Find where the given text appears and provide that cell's center as (X, Y) coordinate. 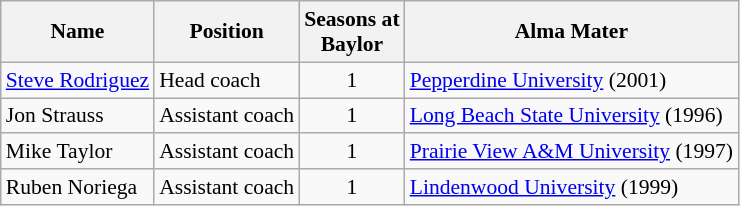
Jon Strauss (78, 116)
Position (226, 32)
Seasons atBaylor (352, 32)
Long Beach State University (1996) (572, 116)
Mike Taylor (78, 152)
Prairie View A&M University (1997) (572, 152)
Alma Mater (572, 32)
Name (78, 32)
Pepperdine University (2001) (572, 80)
Head coach (226, 80)
Lindenwood University (1999) (572, 187)
Steve Rodriguez (78, 80)
Ruben Noriega (78, 187)
